Pinpoint the cell where the given text exists, returning its [x, y] midpoint coordinate. 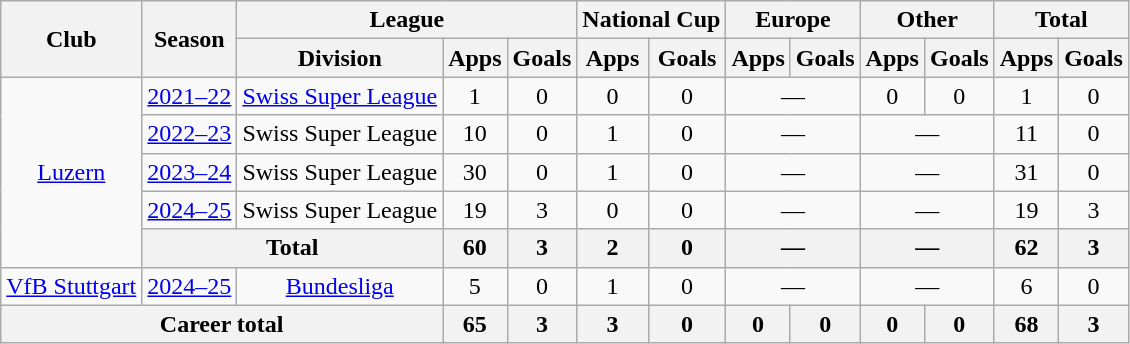
2023–24 [190, 172]
League [407, 20]
60 [475, 248]
62 [1026, 248]
65 [475, 324]
Other [927, 20]
Career total [222, 324]
11 [1026, 134]
VfB Stuttgart [72, 286]
2022–23 [190, 134]
31 [1026, 172]
68 [1026, 324]
2021–22 [190, 96]
National Cup [652, 20]
Bundesliga [340, 286]
Division [340, 58]
Luzern [72, 172]
5 [475, 286]
2 [613, 248]
Season [190, 39]
6 [1026, 286]
Club [72, 39]
30 [475, 172]
Europe [793, 20]
10 [475, 134]
